Identify which cell holds the provided text, then report its [x, y] central coordinate. 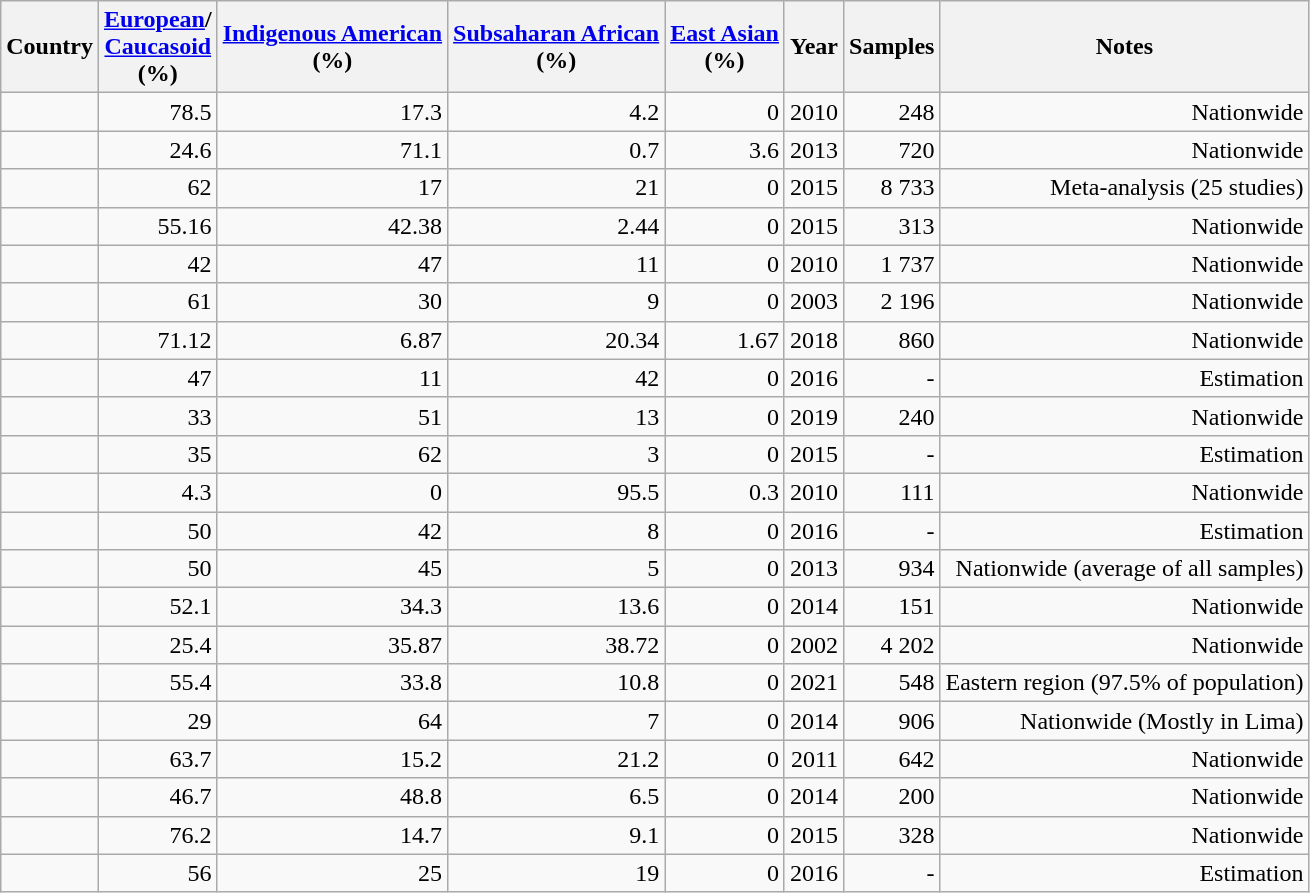
0.3 [725, 492]
17.3 [332, 112]
4.3 [158, 492]
33 [158, 416]
Country [50, 47]
934 [892, 569]
Notes [1124, 47]
Meta-analysis (25 studies) [1124, 188]
71.12 [158, 340]
0.7 [556, 150]
3 [556, 454]
Nationwide (average of all samples) [1124, 569]
2011 [814, 759]
200 [892, 797]
19 [556, 873]
240 [892, 416]
642 [892, 759]
71.1 [332, 150]
42.38 [332, 226]
Indigenous American(%) [332, 47]
17 [332, 188]
20.34 [556, 340]
Samples [892, 47]
5 [556, 569]
13.6 [556, 607]
313 [892, 226]
2019 [814, 416]
29 [158, 721]
14.7 [332, 835]
European/Caucasoid(%) [158, 47]
51 [332, 416]
1.67 [725, 340]
2003 [814, 302]
328 [892, 835]
38.72 [556, 645]
248 [892, 112]
45 [332, 569]
1 737 [892, 264]
Nationwide (Mostly in Lima) [1124, 721]
4.2 [556, 112]
Year [814, 47]
2021 [814, 683]
860 [892, 340]
55.16 [158, 226]
151 [892, 607]
9.1 [556, 835]
34.3 [332, 607]
906 [892, 721]
25 [332, 873]
15.2 [332, 759]
52.1 [158, 607]
46.7 [158, 797]
30 [332, 302]
9 [556, 302]
56 [158, 873]
21.2 [556, 759]
95.5 [556, 492]
Subsaharan African(%) [556, 47]
35.87 [332, 645]
8 733 [892, 188]
2018 [814, 340]
10.8 [556, 683]
2 196 [892, 302]
7 [556, 721]
East Asian(%) [725, 47]
33.8 [332, 683]
24.6 [158, 150]
548 [892, 683]
8 [556, 531]
63.7 [158, 759]
21 [556, 188]
111 [892, 492]
55.4 [158, 683]
76.2 [158, 835]
25.4 [158, 645]
35 [158, 454]
3.6 [725, 150]
4 202 [892, 645]
6.87 [332, 340]
78.5 [158, 112]
6.5 [556, 797]
2.44 [556, 226]
Eastern region (97.5% of population) [1124, 683]
61 [158, 302]
64 [332, 721]
48.8 [332, 797]
13 [556, 416]
2002 [814, 645]
720 [892, 150]
